Identify which cell holds the provided text, then report its [x, y] central coordinate. 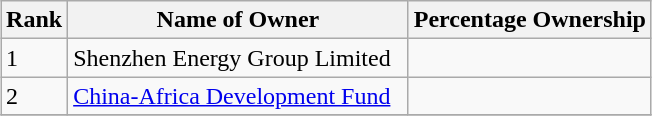
2 [34, 96]
China-Africa Development Fund [238, 96]
Shenzhen Energy Group Limited [238, 58]
Percentage Ownership [530, 20]
Rank [34, 20]
Name of Owner [238, 20]
1 [34, 58]
